Extract the (x, y) coordinate from the center of the cell holding the provided text.  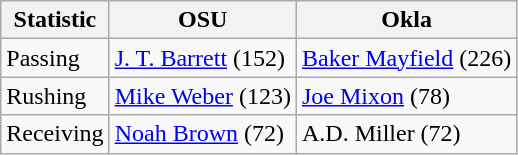
Joe Mixon (78) (406, 96)
J. T. Barrett (152) (202, 58)
Rushing (55, 96)
A.D. Miller (72) (406, 134)
Mike Weber (123) (202, 96)
Okla (406, 20)
Noah Brown (72) (202, 134)
Passing (55, 58)
Statistic (55, 20)
Receiving (55, 134)
Baker Mayfield (226) (406, 58)
OSU (202, 20)
